Capture the cell that displays the provided text and extract its [x, y] central coordinate. 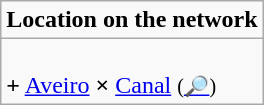
+ Aveiro × Canal (🔎) [132, 72]
Location on the network [132, 20]
